Search for the cell housing the specified text and yield its (X, Y) center coordinate. 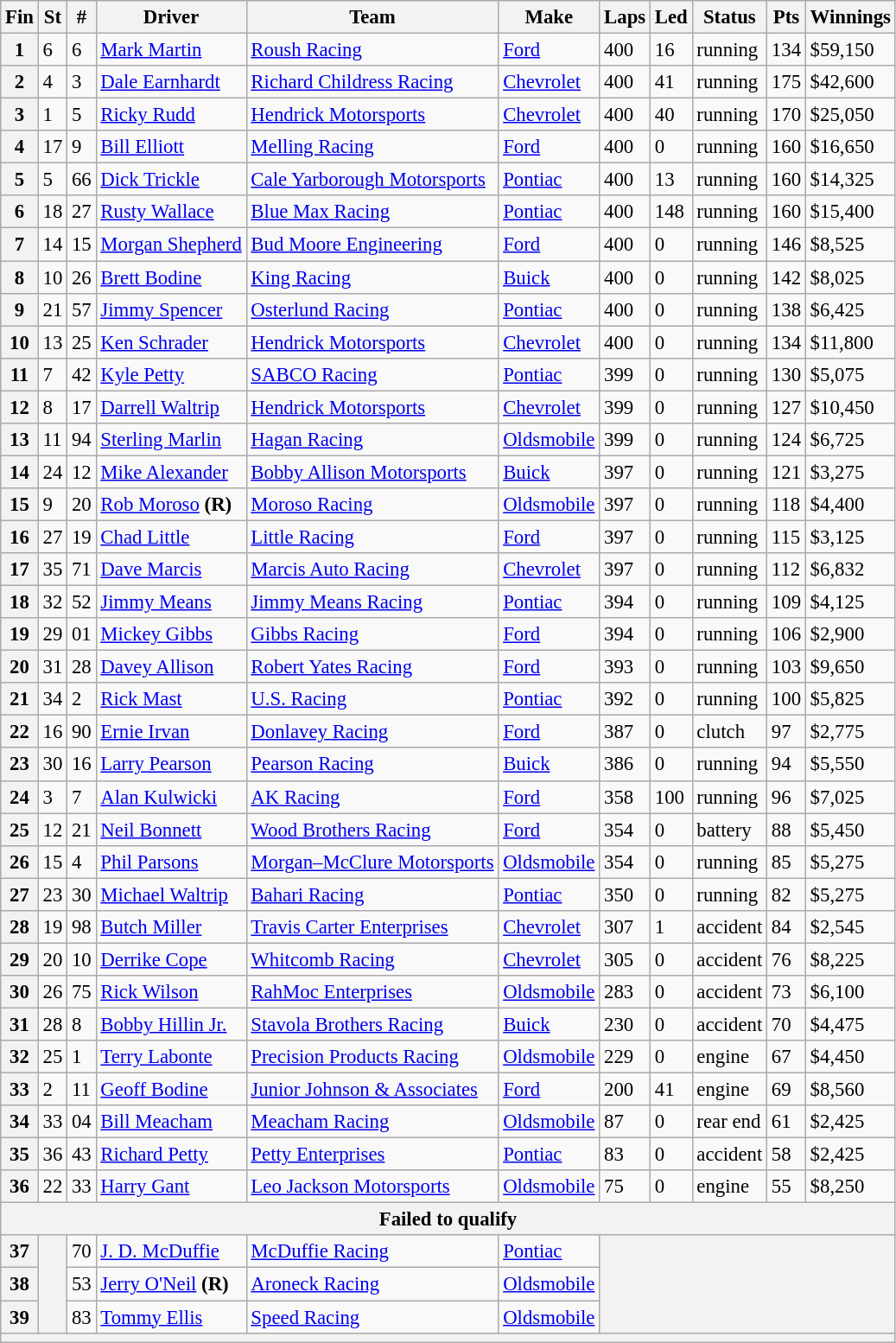
Make (550, 17)
42 (81, 374)
69 (786, 1090)
$3,275 (850, 472)
rear end (729, 1122)
$5,450 (850, 830)
Butch Miller (171, 927)
$2,545 (850, 927)
Travis Carter Enterprises (372, 927)
$5,075 (850, 374)
Tommy Ellis (171, 1317)
clutch (729, 732)
$5,825 (850, 699)
88 (786, 830)
393 (626, 667)
Robert Yates Racing (372, 667)
$2,900 (850, 634)
Pearson Racing (372, 765)
106 (786, 634)
AK Racing (372, 797)
$15,400 (850, 212)
350 (626, 894)
$42,600 (850, 82)
Bobby Allison Motorsports (372, 472)
Junior Johnson & Associates (372, 1090)
Pts (786, 17)
127 (786, 407)
Larry Pearson (171, 765)
52 (81, 602)
55 (786, 1187)
142 (786, 277)
Jimmy Means Racing (372, 602)
392 (626, 699)
57 (81, 309)
Terry Labonte (171, 1057)
38 (20, 1284)
Dale Earnhardt (171, 82)
124 (786, 440)
Sterling Marlin (171, 440)
Kyle Petty (171, 374)
387 (626, 732)
Brett Bodine (171, 277)
Wood Brothers Racing (372, 830)
283 (626, 992)
Blue Max Racing (372, 212)
67 (786, 1057)
Jimmy Means (171, 602)
40 (670, 115)
$25,050 (850, 115)
61 (786, 1122)
Rusty Wallace (171, 212)
RahMoc Enterprises (372, 992)
Jimmy Spencer (171, 309)
SABCO Racing (372, 374)
Geoff Bodine (171, 1090)
Status (729, 17)
Gibbs Racing (372, 634)
358 (626, 797)
Leo Jackson Motorsports (372, 1187)
$8,250 (850, 1187)
109 (786, 602)
Derrike Cope (171, 959)
58 (786, 1155)
146 (786, 245)
$4,475 (850, 1024)
Mike Alexander (171, 472)
200 (626, 1090)
Petty Enterprises (372, 1155)
$8,225 (850, 959)
Alan Kulwicki (171, 797)
82 (786, 894)
Stavola Brothers Racing (372, 1024)
Led (670, 17)
Roush Racing (372, 50)
$4,125 (850, 602)
Bill Elliott (171, 147)
Morgan–McClure Motorsports (372, 862)
305 (626, 959)
84 (786, 927)
Moroso Racing (372, 505)
$16,650 (850, 147)
Morgan Shepherd (171, 245)
Jerry O'Neil (R) (171, 1284)
307 (626, 927)
$4,450 (850, 1057)
Harry Gant (171, 1187)
Michael Waltrip (171, 894)
$8,560 (850, 1090)
$9,650 (850, 667)
$7,025 (850, 797)
Davey Allison (171, 667)
Little Racing (372, 537)
U.S. Racing (372, 699)
J. D. McDuffie (171, 1252)
98 (81, 927)
01 (81, 634)
230 (626, 1024)
Phil Parsons (171, 862)
St (52, 17)
Bill Meacham (171, 1122)
96 (786, 797)
53 (81, 1284)
Dave Marcis (171, 570)
Speed Racing (372, 1317)
148 (670, 212)
Mickey Gibbs (171, 634)
$14,325 (850, 180)
386 (626, 765)
130 (786, 374)
Marcis Auto Racing (372, 570)
85 (786, 862)
87 (626, 1122)
112 (786, 570)
Osterlund Racing (372, 309)
$10,450 (850, 407)
Driver (171, 17)
Cale Yarborough Motorsports (372, 180)
$8,025 (850, 277)
Donlavey Racing (372, 732)
Neil Bonnett (171, 830)
$11,800 (850, 342)
43 (81, 1155)
Aroneck Racing (372, 1284)
103 (786, 667)
73 (786, 992)
King Racing (372, 277)
115 (786, 537)
Hagan Racing (372, 440)
Meacham Racing (372, 1122)
Bahari Racing (372, 894)
Darrell Waltrip (171, 407)
$6,725 (850, 440)
04 (81, 1122)
76 (786, 959)
Failed to qualify (448, 1219)
71 (81, 570)
$2,775 (850, 732)
Ken Schrader (171, 342)
battery (729, 830)
37 (20, 1252)
90 (81, 732)
$8,525 (850, 245)
$6,425 (850, 309)
97 (786, 732)
Laps (626, 17)
$6,100 (850, 992)
$4,400 (850, 505)
Richard Petty (171, 1155)
175 (786, 82)
138 (786, 309)
$3,125 (850, 537)
# (81, 17)
Bud Moore Engineering (372, 245)
$5,550 (850, 765)
66 (81, 180)
121 (786, 472)
Ricky Rudd (171, 115)
$6,832 (850, 570)
170 (786, 115)
Ernie Irvan (171, 732)
Melling Racing (372, 147)
Mark Martin (171, 50)
39 (20, 1317)
$59,150 (850, 50)
McDuffie Racing (372, 1252)
Rick Wilson (171, 992)
Richard Childress Racing (372, 82)
118 (786, 505)
Dick Trickle (171, 180)
Rick Mast (171, 699)
Team (372, 17)
Chad Little (171, 537)
Precision Products Racing (372, 1057)
Whitcomb Racing (372, 959)
Fin (20, 17)
229 (626, 1057)
Bobby Hillin Jr. (171, 1024)
Winnings (850, 17)
Rob Moroso (R) (171, 505)
